Provide the (x, y) coordinate of the cell's center where the given text is located.  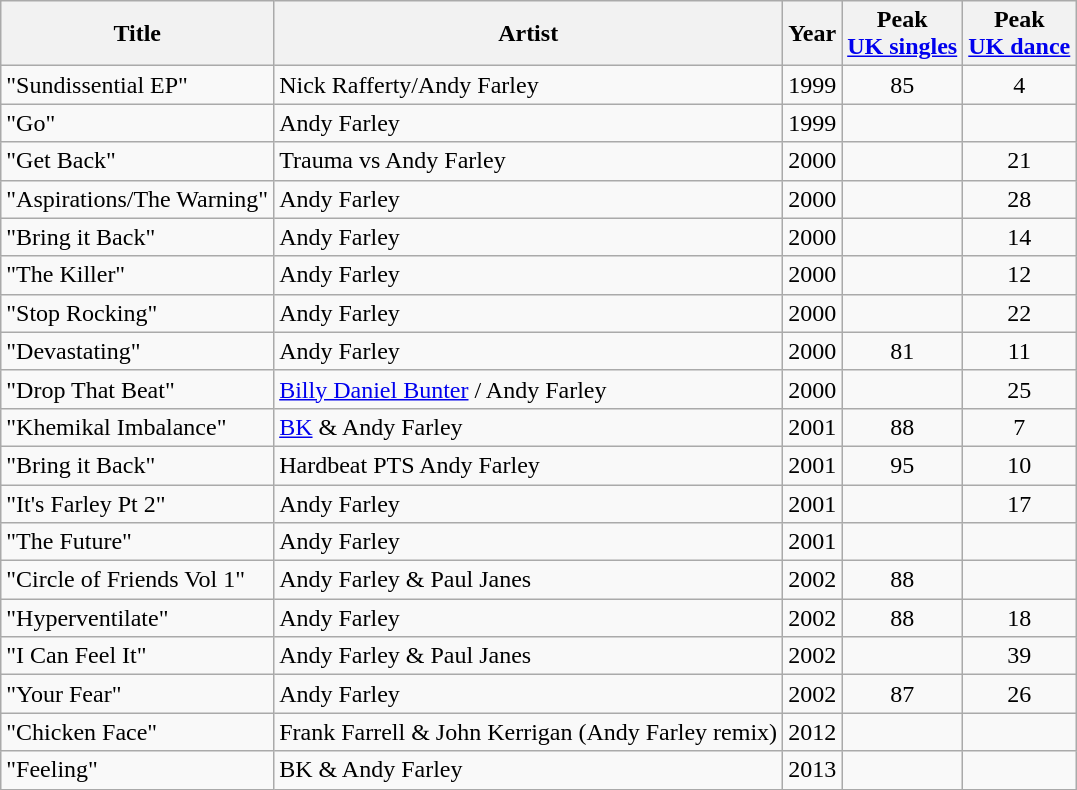
Artist (528, 34)
Title (138, 34)
"Sundissential EP" (138, 85)
95 (902, 465)
"Get Back" (138, 161)
25 (1020, 389)
"Devastating" (138, 351)
Billy Daniel Bunter / Andy Farley (528, 389)
28 (1020, 199)
PeakUK dance (1020, 34)
"Your Fear" (138, 694)
"Stop Rocking" (138, 313)
"The Future" (138, 542)
21 (1020, 161)
"Go" (138, 123)
"I Can Feel It" (138, 656)
"Chicken Face" (138, 732)
Frank Farrell & John Kerrigan (Andy Farley remix) (528, 732)
"Feeling" (138, 770)
87 (902, 694)
11 (1020, 351)
81 (902, 351)
39 (1020, 656)
85 (902, 85)
12 (1020, 275)
7 (1020, 427)
"Circle of Friends Vol 1" (138, 580)
14 (1020, 237)
"Hyperventilate" (138, 618)
2012 (812, 732)
Trauma vs Andy Farley (528, 161)
Hardbeat PTS Andy Farley (528, 465)
"Aspirations/The Warning" (138, 199)
22 (1020, 313)
26 (1020, 694)
Year (812, 34)
PeakUK singles (902, 34)
2013 (812, 770)
"It's Farley Pt 2" (138, 503)
"Drop That Beat" (138, 389)
18 (1020, 618)
17 (1020, 503)
Nick Rafferty/Andy Farley (528, 85)
"Khemikal Imbalance" (138, 427)
"The Killer" (138, 275)
10 (1020, 465)
4 (1020, 85)
